Capture the cell that displays the provided text and extract its [x, y] central coordinate. 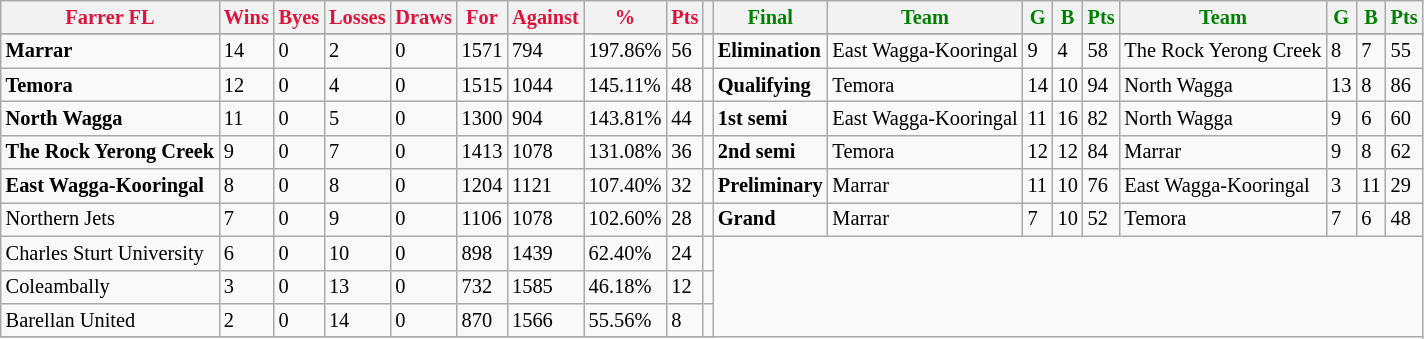
60 [1404, 118]
2nd semi [770, 152]
1439 [546, 253]
1204 [482, 186]
62 [1404, 152]
1571 [482, 51]
16 [1068, 118]
46.18% [626, 287]
870 [482, 320]
197.86% [626, 51]
36 [684, 152]
55 [1404, 51]
1044 [546, 85]
94 [1102, 85]
Coleambally [110, 287]
145.11% [626, 85]
Preliminary [770, 186]
32 [684, 186]
62.40% [626, 253]
24 [684, 253]
58 [1102, 51]
Byes [299, 17]
131.08% [626, 152]
29 [1404, 186]
Final [770, 17]
Barellan United [110, 320]
82 [1102, 118]
Losses [357, 17]
732 [482, 287]
Farrer FL [110, 17]
Against [546, 17]
1413 [482, 152]
107.40% [626, 186]
84 [1102, 152]
Draws [423, 17]
55.56% [626, 320]
1300 [482, 118]
Charles Sturt University [110, 253]
1515 [482, 85]
1585 [546, 287]
For [482, 17]
904 [546, 118]
794 [546, 51]
86 [1404, 85]
76 [1102, 186]
Grand [770, 219]
44 [684, 118]
Elimination [770, 51]
1106 [482, 219]
143.81% [626, 118]
1st semi [770, 118]
Wins [246, 17]
1121 [546, 186]
898 [482, 253]
1566 [546, 320]
28 [684, 219]
52 [1102, 219]
Northern Jets [110, 219]
Qualifying [770, 85]
% [626, 17]
56 [684, 51]
5 [357, 118]
102.60% [626, 219]
